Find where the given text appears and provide that cell's center as [x, y] coordinate. 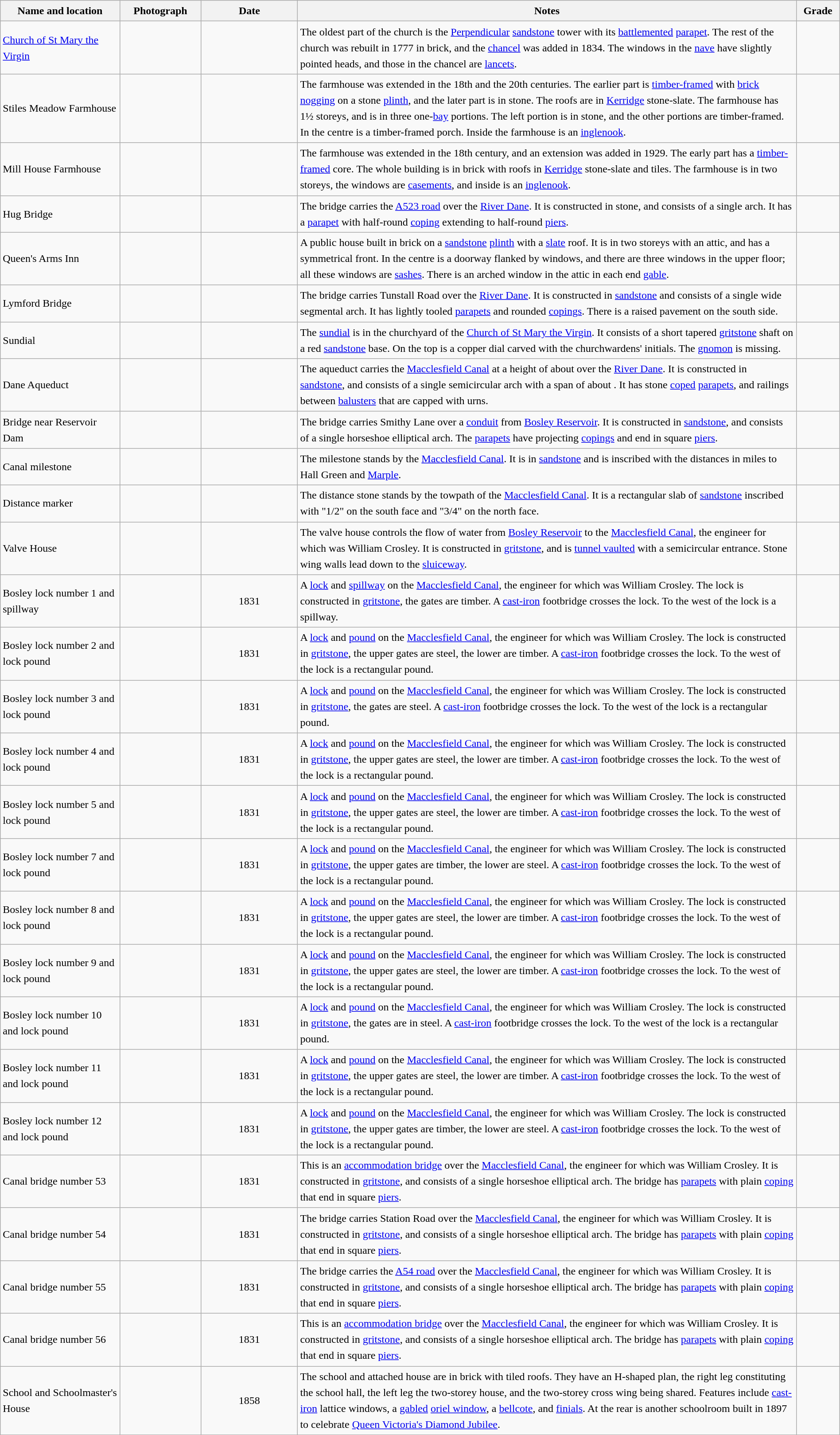
Bridge near Reservoir Dam [60, 430]
The milestone stands by the Macclesfield Canal. It is in sandstone and is inscribed with the distances in miles to Hall Green and Marple. [547, 466]
Bosley lock number 8 and lock pound [60, 917]
Hug Bridge [60, 214]
Bosley lock number 2 and lock pound [60, 654]
Bosley lock number 5 and lock pound [60, 812]
Notes [547, 11]
Canal bridge number 53 [60, 1182]
Grade [818, 11]
Bosley lock number 3 and lock pound [60, 706]
Name and location [60, 11]
Sundial [60, 340]
Lymford Bridge [60, 303]
Distance marker [60, 503]
Canal bridge number 55 [60, 1287]
Bosley lock number 1 and spillway [60, 601]
Valve House [60, 549]
Church of St Mary the Virgin [60, 48]
1858 [249, 1400]
Bosley lock number 10 and lock pound [60, 1023]
School and Schoolmaster's House [60, 1400]
Canal bridge number 54 [60, 1234]
Bosley lock number 12 and lock pound [60, 1128]
Bosley lock number 7 and lock pound [60, 865]
Bosley lock number 11 and lock pound [60, 1076]
Date [249, 11]
Bosley lock number 9 and lock pound [60, 971]
Canal milestone [60, 466]
Mill House Farmhouse [60, 169]
Stiles Meadow Farmhouse [60, 108]
Photograph [160, 11]
Bosley lock number 4 and lock pound [60, 760]
Dane Aqueduct [60, 385]
Queen's Arms Inn [60, 259]
Canal bridge number 56 [60, 1339]
